Return the [x, y] coordinate for the center point of the cell that contains the specified text.  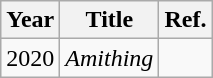
Year [30, 20]
Amithing [110, 58]
Title [110, 20]
Ref. [186, 20]
2020 [30, 58]
